Identify which cell holds the provided text, then report its (X, Y) central coordinate. 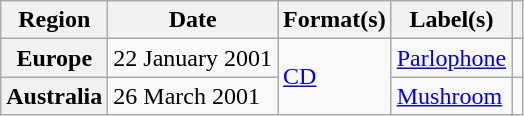
Label(s) (451, 20)
Mushroom (451, 96)
Date (193, 20)
Australia (54, 96)
26 March 2001 (193, 96)
Europe (54, 58)
22 January 2001 (193, 58)
Format(s) (335, 20)
CD (335, 77)
Region (54, 20)
Parlophone (451, 58)
